Find where the given text appears and provide that cell's center as [x, y] coordinate. 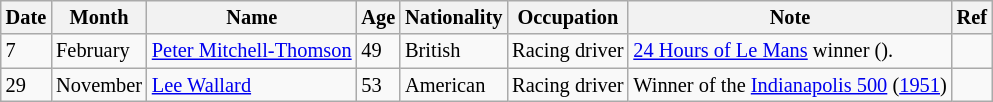
February [99, 51]
Ref [972, 17]
Lee Wallard [252, 85]
Name [252, 17]
Winner of the Indianapolis 500 (1951) [790, 85]
53 [379, 85]
Nationality [454, 17]
7 [26, 51]
Date [26, 17]
American [454, 85]
Month [99, 17]
Occupation [568, 17]
November [99, 85]
49 [379, 51]
Age [379, 17]
British [454, 51]
29 [26, 85]
Note [790, 17]
Peter Mitchell-Thomson [252, 51]
24 Hours of Le Mans winner (). [790, 51]
